Detect which cell encompasses the target text, then output its (X, Y) center coordinate. 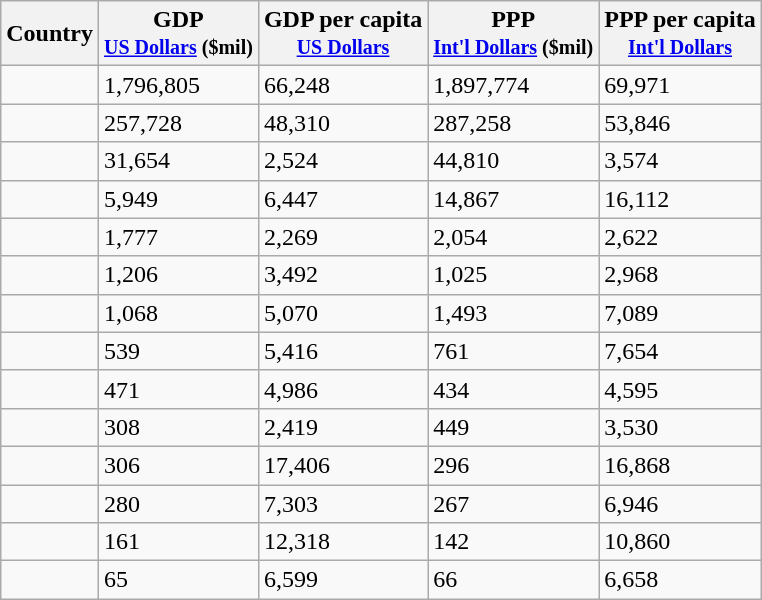
306 (178, 465)
2,524 (342, 161)
44,810 (514, 161)
1,206 (178, 275)
48,310 (342, 123)
1,025 (514, 275)
142 (514, 542)
5,416 (342, 351)
PPPInt'l Dollars ($mil) (514, 34)
280 (178, 503)
16,868 (680, 465)
53,846 (680, 123)
66,248 (342, 85)
7,654 (680, 351)
6,658 (680, 580)
2,419 (342, 427)
3,530 (680, 427)
761 (514, 351)
GDP US Dollars ($mil) (178, 34)
PPP per capitaInt'l Dollars (680, 34)
7,089 (680, 313)
5,949 (178, 199)
267 (514, 503)
31,654 (178, 161)
Country (50, 34)
1,777 (178, 237)
6,599 (342, 580)
161 (178, 542)
69,971 (680, 85)
4,986 (342, 389)
539 (178, 351)
434 (514, 389)
14,867 (514, 199)
3,492 (342, 275)
1,068 (178, 313)
449 (514, 427)
5,070 (342, 313)
GDP per capitaUS Dollars (342, 34)
4,595 (680, 389)
10,860 (680, 542)
287,258 (514, 123)
3,574 (680, 161)
7,303 (342, 503)
296 (514, 465)
2,054 (514, 237)
257,728 (178, 123)
2,968 (680, 275)
471 (178, 389)
65 (178, 580)
17,406 (342, 465)
6,946 (680, 503)
1,897,774 (514, 85)
66 (514, 580)
6,447 (342, 199)
308 (178, 427)
1,493 (514, 313)
2,622 (680, 237)
16,112 (680, 199)
1,796,805 (178, 85)
2,269 (342, 237)
12,318 (342, 542)
